Capture the cell that displays the provided text and extract its [x, y] central coordinate. 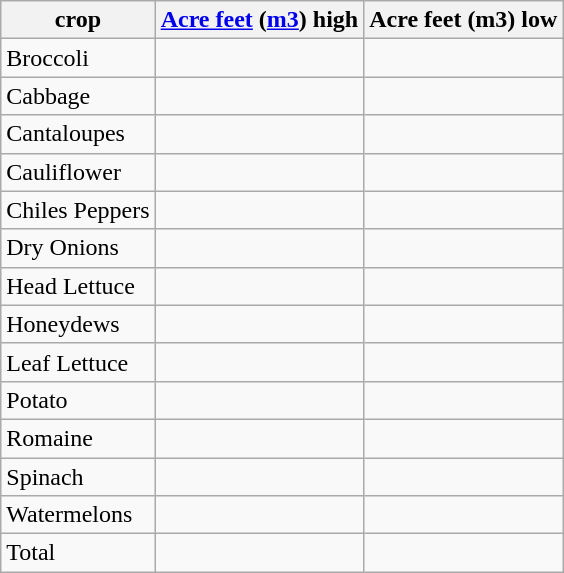
Dry Onions [78, 248]
Cabbage [78, 96]
Chiles Peppers [78, 210]
Total [78, 553]
Honeydews [78, 324]
Potato [78, 400]
Acre feet (m3) low [464, 20]
Head Lettuce [78, 286]
Cantaloupes [78, 134]
Watermelons [78, 515]
Cauliflower [78, 172]
Romaine [78, 438]
Leaf Lettuce [78, 362]
Broccoli [78, 58]
Acre feet (m3) high [260, 20]
crop [78, 20]
Spinach [78, 477]
